Pinpoint the cell where the given text exists, returning its (x, y) midpoint coordinate. 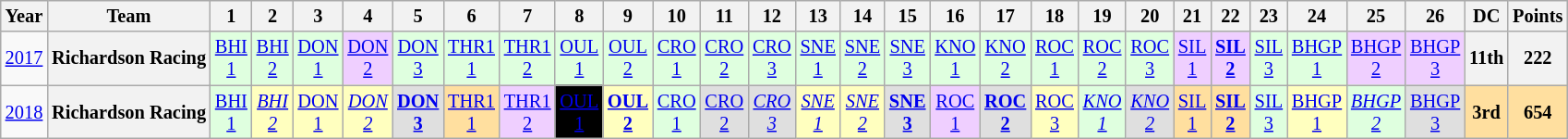
2 (273, 16)
3 (319, 16)
4 (368, 16)
654 (1538, 112)
8 (579, 16)
15 (907, 16)
10 (677, 16)
3rd (1487, 112)
12 (772, 16)
2017 (24, 58)
24 (1317, 16)
11th (1487, 58)
2018 (24, 112)
17 (1005, 16)
Year (24, 16)
22 (1230, 16)
20 (1150, 16)
14 (862, 16)
5 (417, 16)
21 (1192, 16)
Points (1538, 16)
11 (724, 16)
1 (231, 16)
13 (818, 16)
25 (1376, 16)
23 (1269, 16)
26 (1435, 16)
222 (1538, 58)
16 (955, 16)
9 (628, 16)
Team (129, 16)
18 (1055, 16)
19 (1103, 16)
7 (528, 16)
6 (471, 16)
DC (1487, 16)
